Locate the cell with the specified text and output its (X, Y) center coordinate. 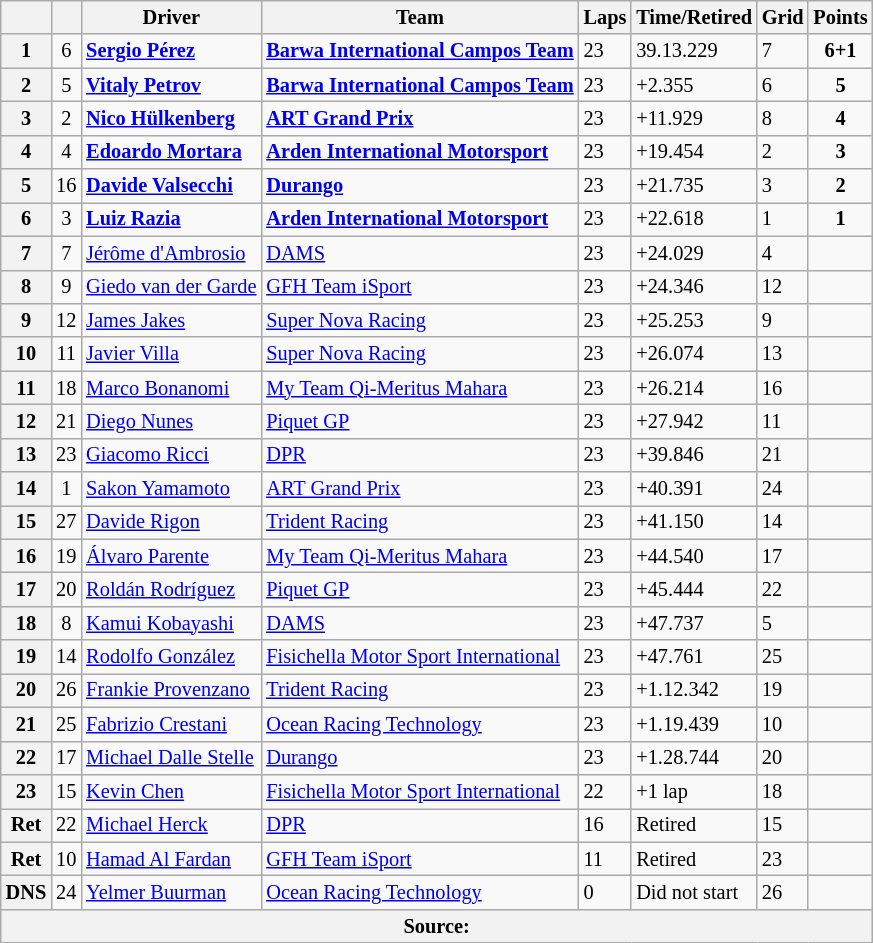
+39.846 (694, 455)
Kamui Kobayashi (171, 623)
+27.942 (694, 421)
+11.929 (694, 118)
Giacomo Ricci (171, 455)
Kevin Chen (171, 791)
0 (606, 892)
Team (420, 17)
+19.454 (694, 152)
+47.737 (694, 623)
Laps (606, 17)
+45.444 (694, 589)
+2.355 (694, 85)
+25.253 (694, 320)
DNS (26, 892)
+24.346 (694, 287)
Giedo van der Garde (171, 287)
27 (66, 522)
James Jakes (171, 320)
Rodolfo González (171, 657)
Javier Villa (171, 354)
+47.761 (694, 657)
Davide Rigon (171, 522)
+21.735 (694, 186)
Vitaly Petrov (171, 85)
+26.074 (694, 354)
Davide Valsecchi (171, 186)
Grid (783, 17)
Time/Retired (694, 17)
+1.12.342 (694, 690)
Michael Herck (171, 825)
Points (840, 17)
+24.029 (694, 253)
Nico Hülkenberg (171, 118)
+26.214 (694, 388)
Luiz Razia (171, 219)
6+1 (840, 51)
Jérôme d'Ambrosio (171, 253)
Driver (171, 17)
Michael Dalle Stelle (171, 758)
+1 lap (694, 791)
Edoardo Mortara (171, 152)
Source: (437, 926)
Álvaro Parente (171, 556)
+40.391 (694, 489)
+44.540 (694, 556)
+22.618 (694, 219)
39.13.229 (694, 51)
Sakon Yamamoto (171, 489)
Yelmer Buurman (171, 892)
Did not start (694, 892)
+1.28.744 (694, 758)
+1.19.439 (694, 724)
Sergio Pérez (171, 51)
Fabrizio Crestani (171, 724)
Marco Bonanomi (171, 388)
Diego Nunes (171, 421)
Hamad Al Fardan (171, 859)
Frankie Provenzano (171, 690)
Roldán Rodríguez (171, 589)
+41.150 (694, 522)
